For the text-containing cell, return its midpoint in [X, Y] coordinate format. 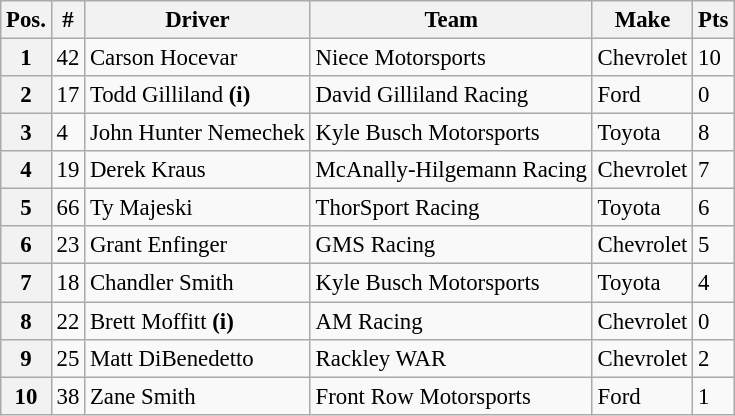
66 [68, 208]
22 [68, 321]
Make [642, 20]
17 [68, 95]
ThorSport Racing [451, 208]
Driver [198, 20]
38 [68, 396]
Chandler Smith [198, 283]
# [68, 20]
John Hunter Nemechek [198, 133]
David Gilliland Racing [451, 95]
18 [68, 283]
3 [26, 133]
Pos. [26, 20]
9 [26, 358]
Pts [714, 20]
25 [68, 358]
AM Racing [451, 321]
Grant Enfinger [198, 245]
Zane Smith [198, 396]
Matt DiBenedetto [198, 358]
Carson Hocevar [198, 58]
23 [68, 245]
GMS Racing [451, 245]
Front Row Motorsports [451, 396]
42 [68, 58]
Derek Kraus [198, 170]
Ty Majeski [198, 208]
Team [451, 20]
Todd Gilliland (i) [198, 95]
19 [68, 170]
Rackley WAR [451, 358]
Brett Moffitt (i) [198, 321]
McAnally-Hilgemann Racing [451, 170]
Niece Motorsports [451, 58]
